Extract the (X, Y) coordinate from the center of the cell holding the provided text.  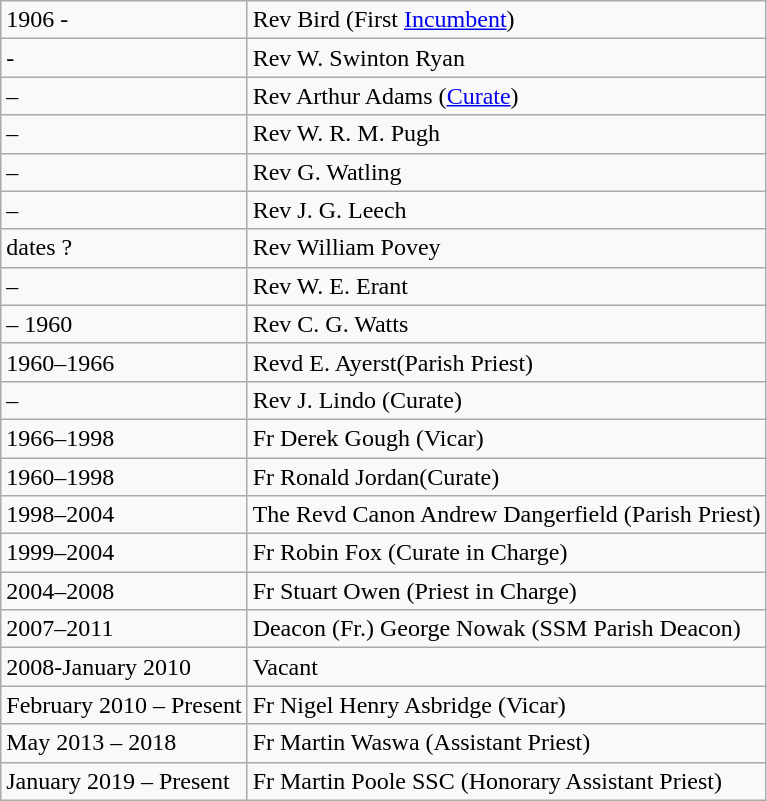
Rev William Povey (506, 248)
Fr Nigel Henry Asbridge (Vicar) (506, 705)
Fr Derek Gough (Vicar) (506, 438)
1998–2004 (124, 515)
Vacant (506, 667)
2004–2008 (124, 591)
- (124, 58)
Rev W. Swinton Ryan (506, 58)
Fr Stuart Owen (Priest in Charge) (506, 591)
1960–1966 (124, 362)
Rev W. E. Erant (506, 286)
February 2010 – Present (124, 705)
January 2019 – Present (124, 781)
Rev W. R. M. Pugh (506, 134)
Rev C. G. Watts (506, 324)
Rev Bird (First Incumbent) (506, 20)
Rev J. Lindo (Curate) (506, 400)
Fr Martin Waswa (Assistant Priest) (506, 743)
Fr Ronald Jordan(Curate) (506, 477)
2008-January 2010 (124, 667)
2007–2011 (124, 629)
1999–2004 (124, 553)
Fr Robin Fox (Curate in Charge) (506, 553)
The Revd Canon Andrew Dangerfield (Parish Priest) (506, 515)
– 1960 (124, 324)
Rev J. G. Leech (506, 210)
1906 - (124, 20)
Rev G. Watling (506, 172)
dates ? (124, 248)
1960–1998 (124, 477)
Deacon (Fr.) George Nowak (SSM Parish Deacon) (506, 629)
Revd E. Ayerst(Parish Priest) (506, 362)
Fr Martin Poole SSC (Honorary Assistant Priest) (506, 781)
May 2013 – 2018 (124, 743)
Rev Arthur Adams (Curate) (506, 96)
1966–1998 (124, 438)
